Detect which cell encompasses the target text, then output its (x, y) center coordinate. 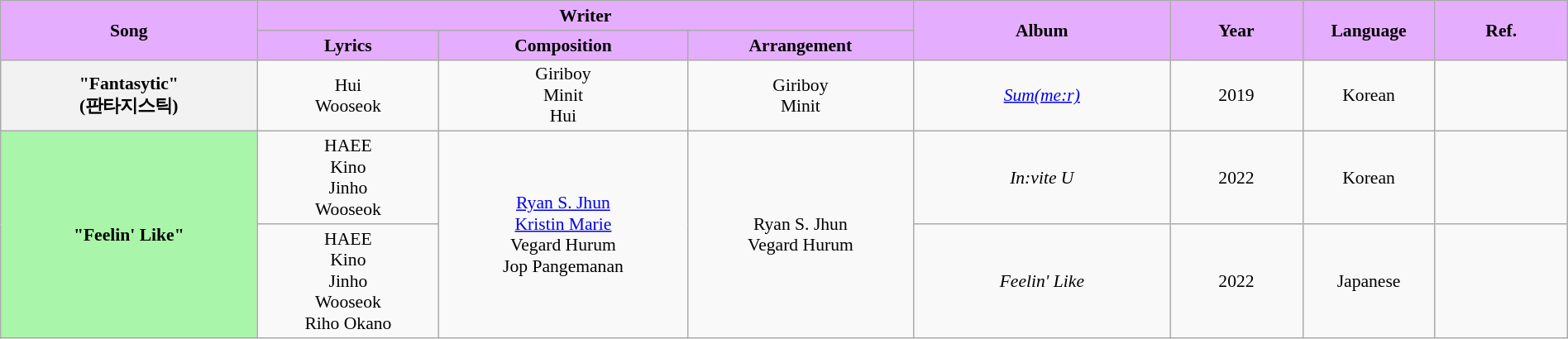
Ryan S. JhunKristin MarieVegard HurumJop Pangemanan (563, 235)
Writer (586, 16)
In:vite U (1042, 178)
Composition (563, 45)
Album (1042, 30)
Language (1369, 30)
HAEEKinoJinhoWooseok (348, 178)
Year (1236, 30)
GiriboyMinitHui (563, 96)
Sum(me:r) (1042, 96)
"Feelin' Like" (129, 235)
GiriboyMinit (801, 96)
2019 (1236, 96)
Lyrics (348, 45)
Ryan S. JhunVegard Hurum (801, 235)
HuiWooseok (348, 96)
Arrangement (801, 45)
Japanese (1369, 281)
HAEEKinoJinhoWooseokRiho Okano (348, 281)
"Fantasytic" (판타지스틱) (129, 96)
Song (129, 30)
Feelin' Like (1042, 281)
Ref. (1501, 30)
